Detect which cell encompasses the target text, then output its [X, Y] center coordinate. 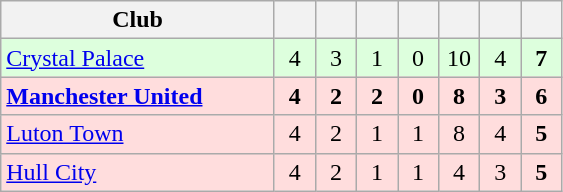
7 [542, 58]
10 [460, 58]
Luton Town [138, 134]
Manchester United [138, 96]
6 [542, 96]
Club [138, 20]
Crystal Palace [138, 58]
Hull City [138, 172]
